Locate the cell with the specified text and output its [X, Y] center coordinate. 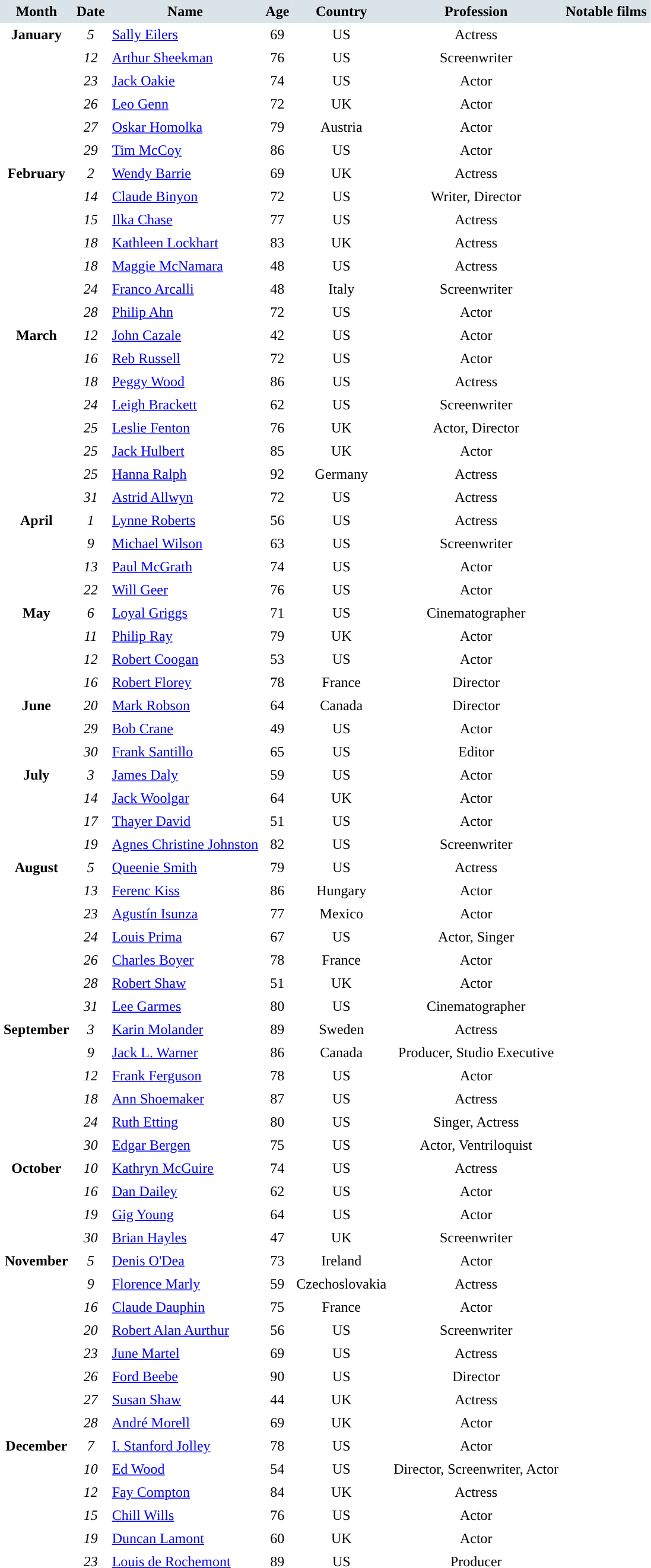
James Daly [185, 775]
Date [91, 12]
Name [185, 12]
Edgar Bergen [185, 1145]
1 [91, 521]
Mark Robson [185, 706]
Robert Alan Aurthur [185, 1330]
2 [91, 173]
Hanna Ralph [185, 475]
Profession [476, 12]
82 [277, 845]
47 [277, 1238]
Hungary [341, 891]
7 [91, 1446]
Susan Shaw [185, 1400]
Country [341, 12]
87 [277, 1099]
71 [277, 613]
Notable films [606, 12]
Agnes Christine Johnston [185, 845]
June Martel [185, 1354]
Denis O'Dea [185, 1261]
Ruth Etting [185, 1122]
Thayer David [185, 821]
Duncan Lamont [185, 1539]
Sally Eilers [185, 34]
Arthur Sheekman [185, 58]
Chill Wills [185, 1515]
André Morell [185, 1423]
Agustín Isunza [185, 914]
42 [277, 336]
6 [91, 613]
Jack Hulbert [185, 451]
October [37, 1203]
Paul McGrath [185, 567]
Will Geer [185, 590]
92 [277, 475]
Leo Genn [185, 104]
Queenie Smith [185, 867]
Michael Wilson [185, 543]
Fay Compton [185, 1493]
63 [277, 543]
44 [277, 1400]
49 [277, 729]
Philip Ahn [185, 312]
Claude Binyon [185, 197]
April [37, 555]
Jack Woolgar [185, 799]
84 [277, 1493]
85 [277, 451]
Bob Crane [185, 729]
83 [277, 243]
Ford Beebe [185, 1376]
65 [277, 752]
Actor, Director [476, 428]
Robert Shaw [185, 984]
Wendy Barrie [185, 173]
Peggy Wood [185, 382]
Ann Shoemaker [185, 1099]
67 [277, 937]
Gig Young [185, 1215]
Philip Ray [185, 636]
Lee Garmes [185, 1006]
17 [91, 821]
Leslie Fenton [185, 428]
Reb Russell [185, 358]
March [37, 416]
Dan Dailey [185, 1191]
July [37, 810]
54 [277, 1469]
Karin Molander [185, 1030]
Singer, Actress [476, 1122]
Jack Oakie [185, 81]
John Cazale [185, 336]
Florence Marly [185, 1284]
Astrid Allwyn [185, 497]
Producer, Studio Executive [476, 1052]
I. Stanford Jolley [185, 1446]
Loyal Griggs [185, 613]
Frank Santillo [185, 752]
Oskar Homolka [185, 127]
Actor, Ventriloquist [476, 1145]
Ireland [341, 1261]
Ed Wood [185, 1469]
Franco Arcalli [185, 290]
August [37, 937]
Robert Florey [185, 682]
11 [91, 636]
90 [277, 1376]
Kathleen Lockhart [185, 243]
Charles Boyer [185, 960]
Italy [341, 290]
Lynne Roberts [185, 521]
Claude Dauphin [185, 1308]
Austria [341, 127]
Writer, Director [476, 197]
60 [277, 1539]
Ilka Chase [185, 220]
Sweden [341, 1030]
Month [37, 12]
Leigh Brackett [185, 405]
Tim McCoy [185, 151]
January [37, 93]
September [37, 1087]
Kathryn McGuire [185, 1169]
89 [277, 1030]
May [37, 613]
53 [277, 660]
Ferenc Kiss [185, 891]
Germany [341, 475]
November [37, 1342]
Mexico [341, 914]
22 [91, 590]
Brian Hayles [185, 1238]
Czechoslovakia [341, 1284]
Robert Coogan [185, 660]
Age [277, 12]
February [37, 243]
Louis Prima [185, 937]
Maggie McNamara [185, 266]
73 [277, 1261]
Director, Screenwriter, Actor [476, 1469]
Frank Ferguson [185, 1076]
Jack L. Warner [185, 1052]
June [37, 729]
Actor, Singer [476, 937]
Editor [476, 752]
